Locate the cell with the specified text and output its (x, y) center coordinate. 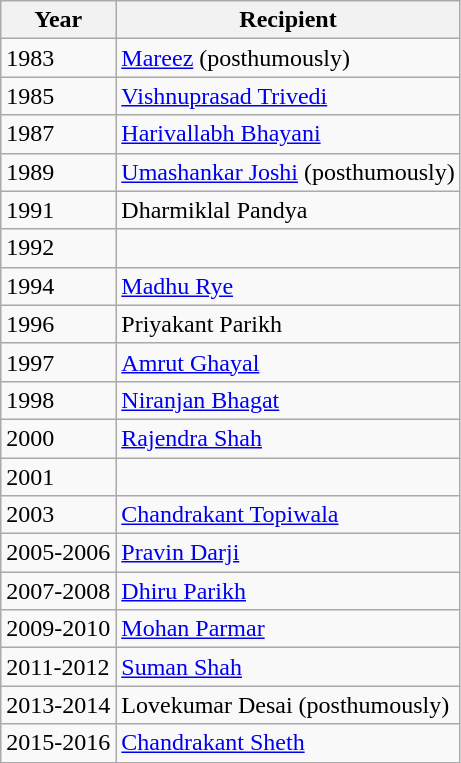
Amrut Ghayal (288, 362)
Suman Shah (288, 667)
Harivallabh Bhayani (288, 134)
1985 (58, 96)
2001 (58, 477)
Pravin Darji (288, 553)
1992 (58, 248)
2007-2008 (58, 591)
1998 (58, 400)
1996 (58, 324)
1989 (58, 172)
2013-2014 (58, 705)
2003 (58, 515)
Umashankar Joshi (posthumously) (288, 172)
2011-2012 (58, 667)
Chandrakant Sheth (288, 743)
Lovekumar Desai (posthumously) (288, 705)
2009-2010 (58, 629)
1987 (58, 134)
Priyakant Parikh (288, 324)
2005-2006 (58, 553)
Madhu Rye (288, 286)
1994 (58, 286)
2015-2016 (58, 743)
Rajendra Shah (288, 438)
Year (58, 20)
1991 (58, 210)
Dharmiklal Pandya (288, 210)
Recipient (288, 20)
Vishnuprasad Trivedi (288, 96)
Chandrakant Topiwala (288, 515)
Niranjan Bhagat (288, 400)
Dhiru Parikh (288, 591)
1983 (58, 58)
2000 (58, 438)
Mareez (posthumously) (288, 58)
Mohan Parmar (288, 629)
1997 (58, 362)
